Locate the cell with the specified text and output its (x, y) center coordinate. 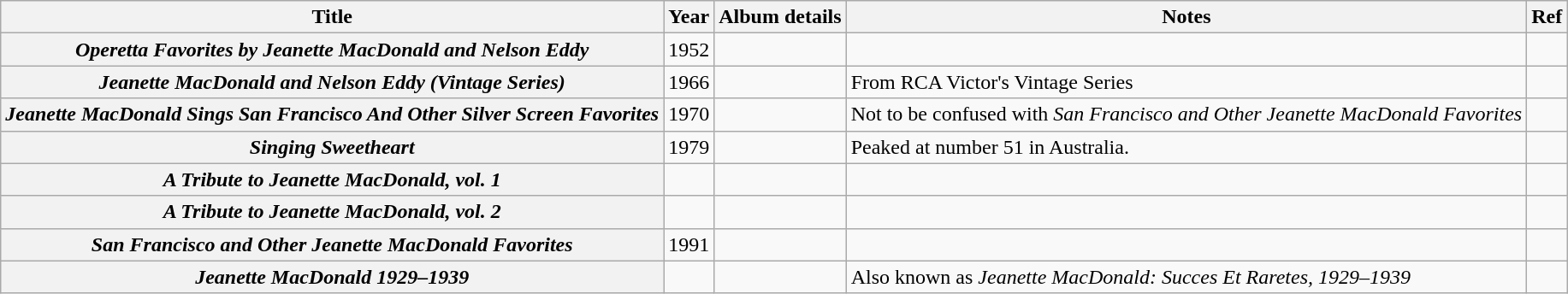
Jeanette MacDonald and Nelson Eddy (Vintage Series) (332, 82)
1979 (689, 147)
San Francisco and Other Jeanette MacDonald Favorites (332, 244)
Jeanette MacDonald 1929–1939 (332, 277)
1952 (689, 50)
Title (332, 17)
Album details (780, 17)
Ref (1547, 17)
Year (689, 17)
Jeanette MacDonald Sings San Francisco And Other Silver Screen Favorites (332, 115)
From RCA Victor's Vintage Series (1186, 82)
1966 (689, 82)
A Tribute to Jeanette MacDonald, vol. 2 (332, 212)
A Tribute to Jeanette MacDonald, vol. 1 (332, 179)
Also known as Jeanette MacDonald: Succes Et Raretes, 1929–1939 (1186, 277)
Singing Sweetheart (332, 147)
Operetta Favorites by Jeanette MacDonald and Nelson Eddy (332, 50)
Peaked at number 51 in Australia. (1186, 147)
1970 (689, 115)
1991 (689, 244)
Not to be confused with San Francisco and Other Jeanette MacDonald Favorites (1186, 115)
Notes (1186, 17)
